Find where the given text appears and provide that cell's center as (X, Y) coordinate. 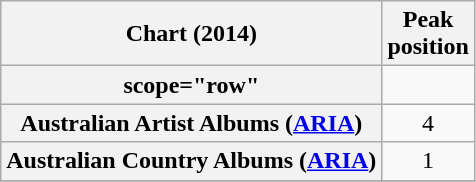
scope="row" (192, 85)
Chart (2014) (192, 34)
Australian Country Albums (ARIA) (192, 161)
Peakposition (428, 34)
Australian Artist Albums (ARIA) (192, 123)
4 (428, 123)
1 (428, 161)
